Return the (X, Y) coordinate for the center point of the cell that contains the specified text.  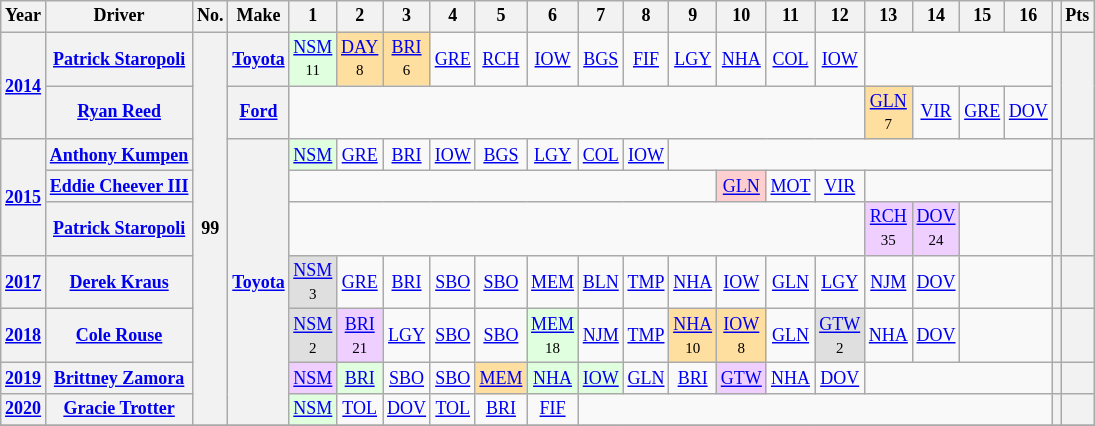
1 (313, 16)
No. (210, 16)
8 (646, 16)
5 (501, 16)
NSM11 (313, 59)
Eddie Cheever III (118, 186)
13 (888, 16)
7 (600, 16)
12 (840, 16)
MOT (790, 186)
10 (741, 16)
4 (452, 16)
11 (790, 16)
BRI6 (407, 59)
DAY8 (360, 59)
DOV24 (936, 229)
2015 (24, 197)
Year (24, 16)
15 (982, 16)
2018 (24, 336)
Cole Rouse (118, 336)
Derek Kraus (118, 282)
14 (936, 16)
NSM2 (313, 336)
Driver (118, 16)
IOW8 (741, 336)
Make (258, 16)
GTW (741, 378)
MEM18 (553, 336)
99 (210, 228)
NSM3 (313, 282)
Brittney Zamora (118, 378)
BLN (600, 282)
3 (407, 16)
Pts (1078, 16)
16 (1029, 16)
RCH35 (888, 229)
2014 (24, 86)
Anthony Kumpen (118, 154)
2017 (24, 282)
6 (553, 16)
Gracie Trotter (118, 410)
BRI21 (360, 336)
2 (360, 16)
9 (693, 16)
GLN7 (888, 113)
2019 (24, 378)
Ryan Reed (118, 113)
NHA10 (693, 336)
GTW2 (840, 336)
Ford (258, 113)
2020 (24, 410)
RCH (501, 59)
